For the text-containing cell, return its midpoint in (x, y) coordinate format. 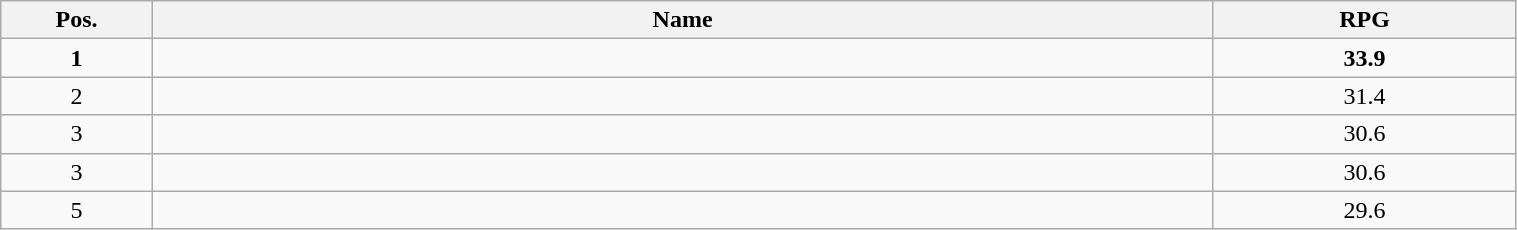
2 (77, 96)
Name (682, 20)
Pos. (77, 20)
5 (77, 210)
33.9 (1364, 58)
RPG (1364, 20)
31.4 (1364, 96)
29.6 (1364, 210)
1 (77, 58)
